Determine the (x, y) coordinate at the center of the cell enclosing the given text.  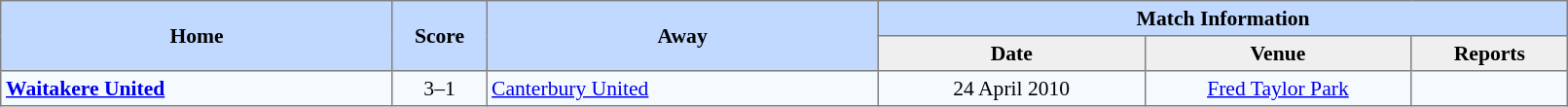
Fred Taylor Park (1278, 89)
Home (197, 36)
Canterbury United (683, 89)
3–1 (440, 89)
Venue (1278, 53)
Score (440, 36)
Match Information (1222, 18)
Reports (1489, 53)
Date (1011, 53)
24 April 2010 (1011, 89)
Waitakere United (197, 89)
Away (683, 36)
